For the text-containing cell, return its midpoint in (X, Y) coordinate format. 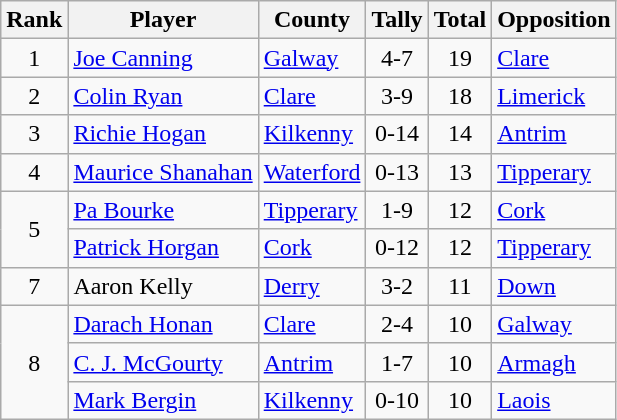
Derry (312, 286)
3 (34, 134)
Opposition (554, 20)
0-10 (397, 400)
18 (460, 96)
Total (460, 20)
Waterford (312, 172)
2 (34, 96)
Richie Hogan (163, 134)
0-12 (397, 248)
11 (460, 286)
Tally (397, 20)
Darach Honan (163, 324)
4 (34, 172)
Laois (554, 400)
3-9 (397, 96)
C. J. McGourty (163, 362)
Pa Bourke (163, 210)
7 (34, 286)
Aaron Kelly (163, 286)
2-4 (397, 324)
Down (554, 286)
County (312, 20)
Joe Canning (163, 58)
0-14 (397, 134)
1 (34, 58)
Rank (34, 20)
8 (34, 362)
Limerick (554, 96)
13 (460, 172)
4-7 (397, 58)
Mark Bergin (163, 400)
0-13 (397, 172)
1-9 (397, 210)
3-2 (397, 286)
1-7 (397, 362)
Player (163, 20)
Patrick Horgan (163, 248)
Maurice Shanahan (163, 172)
14 (460, 134)
19 (460, 58)
Armagh (554, 362)
Colin Ryan (163, 96)
5 (34, 229)
